Detect which cell encompasses the target text, then output its (X, Y) center coordinate. 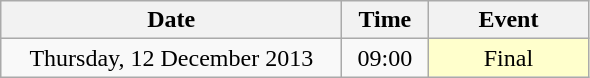
Thursday, 12 December 2013 (172, 58)
Date (172, 20)
09:00 (385, 58)
Final (508, 58)
Event (508, 20)
Time (385, 20)
